Output the (X, Y) coordinate of the center of the cell containing the given text.  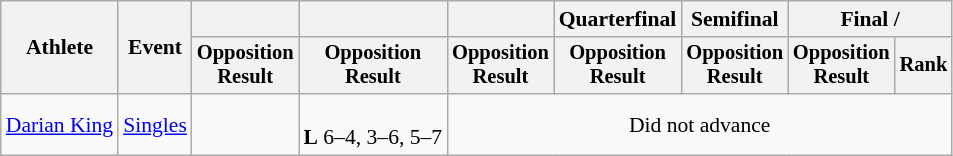
Quarterfinal (618, 19)
Event (155, 48)
Rank (924, 66)
Final / (870, 19)
Athlete (60, 48)
Darian King (60, 124)
Singles (155, 124)
Semifinal (734, 19)
Did not advance (700, 124)
L 6–4, 3–6, 5–7 (372, 124)
